Search for the cell housing the specified text and yield its [x, y] center coordinate. 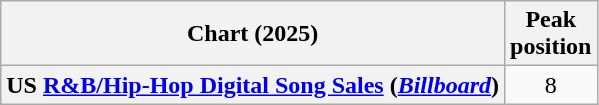
8 [551, 85]
US R&B/Hip-Hop Digital Song Sales (Billboard) [253, 85]
Chart (2025) [253, 34]
Peakposition [551, 34]
